Identify which cell holds the provided text, then report its [X, Y] central coordinate. 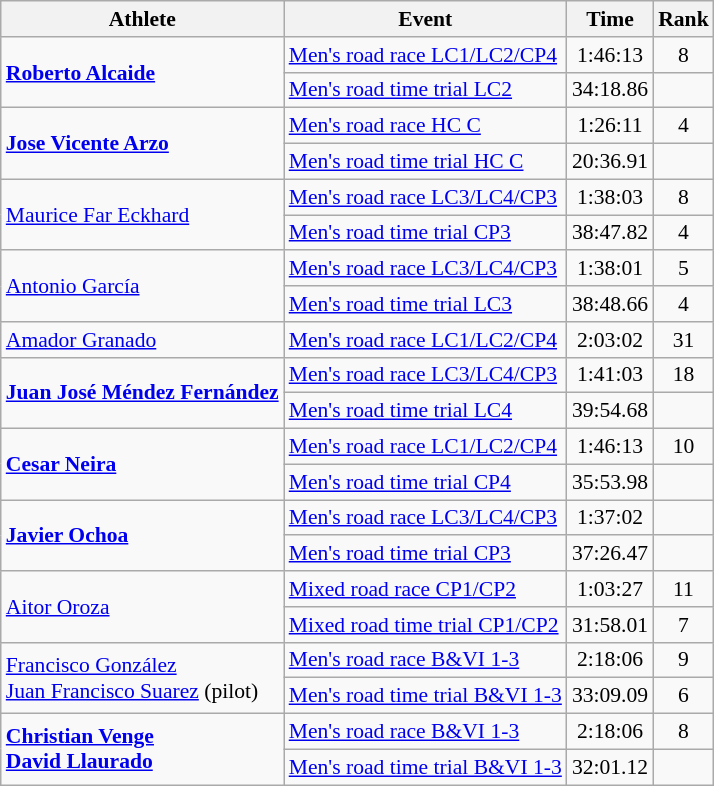
5 [684, 269]
38:48.66 [610, 304]
Rank [684, 19]
38:47.82 [610, 233]
1:41:03 [610, 375]
Men's road time trial LC2 [426, 90]
Men's road race HC C [426, 126]
37:26.47 [610, 554]
Christian Venge David Llaurado [142, 750]
Maurice Far Eckhard [142, 214]
Francisco González Juan Francisco Suarez (pilot) [142, 678]
Athlete [142, 19]
Aitor Oroza [142, 606]
1:26:11 [610, 126]
6 [684, 696]
10 [684, 447]
Mixed road time trial CP1/CP2 [426, 625]
1:03:27 [610, 589]
Men's road time trial LC3 [426, 304]
Amador Granado [142, 340]
Juan José Méndez Fernández [142, 392]
31:58.01 [610, 625]
Antonio García [142, 286]
9 [684, 660]
1:37:02 [610, 518]
Jose Vicente Arzo [142, 144]
20:36.91 [610, 162]
11 [684, 589]
Men's road time trial LC4 [426, 411]
Time [610, 19]
Roberto Alcaide [142, 72]
35:53.98 [610, 482]
Javier Ochoa [142, 536]
7 [684, 625]
2:03:02 [610, 340]
Event [426, 19]
31 [684, 340]
34:18.86 [610, 90]
32:01.12 [610, 767]
Men's road time trial HC C [426, 162]
33:09.09 [610, 696]
Cesar Neira [142, 464]
Men's road time trial CP4 [426, 482]
1:38:03 [610, 197]
39:54.68 [610, 411]
Mixed road race CP1/CP2 [426, 589]
1:38:01 [610, 269]
18 [684, 375]
